Extract the [x, y] coordinate from the center of the cell holding the provided text.  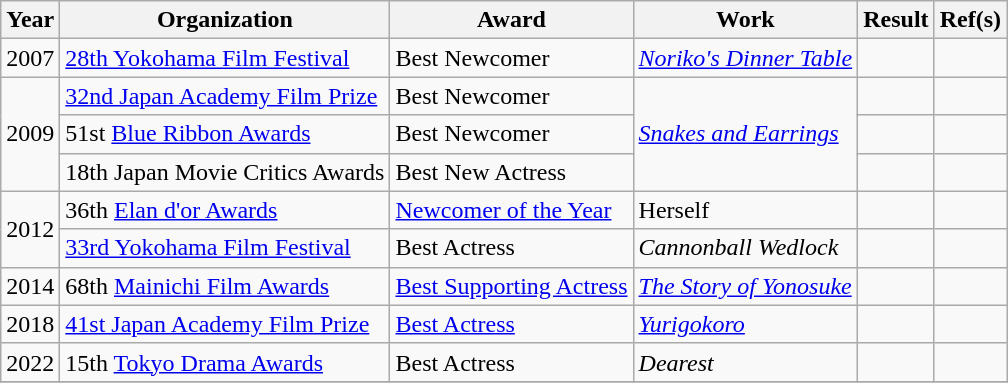
Noriko's Dinner Table [746, 58]
Ref(s) [970, 20]
Work [746, 20]
Herself [746, 210]
Snakes and Earrings [746, 134]
Best New Actress [512, 172]
36th Elan d'or Awards [225, 210]
51st Blue Ribbon Awards [225, 134]
32nd Japan Academy Film Prize [225, 96]
18th Japan Movie Critics Awards [225, 172]
2007 [30, 58]
Award [512, 20]
Yurigokoro [746, 324]
15th Tokyo Drama Awards [225, 362]
41st Japan Academy Film Prize [225, 324]
2009 [30, 134]
The Story of Yonosuke [746, 286]
33rd Yokohama Film Festival [225, 248]
Cannonball Wedlock [746, 248]
2012 [30, 229]
68th Mainichi Film Awards [225, 286]
2022 [30, 362]
2014 [30, 286]
Dearest [746, 362]
28th Yokohama Film Festival [225, 58]
2018 [30, 324]
Newcomer of the Year [512, 210]
Year [30, 20]
Organization [225, 20]
Result [896, 20]
Best Supporting Actress [512, 286]
